Identify which cell holds the provided text, then report its (x, y) central coordinate. 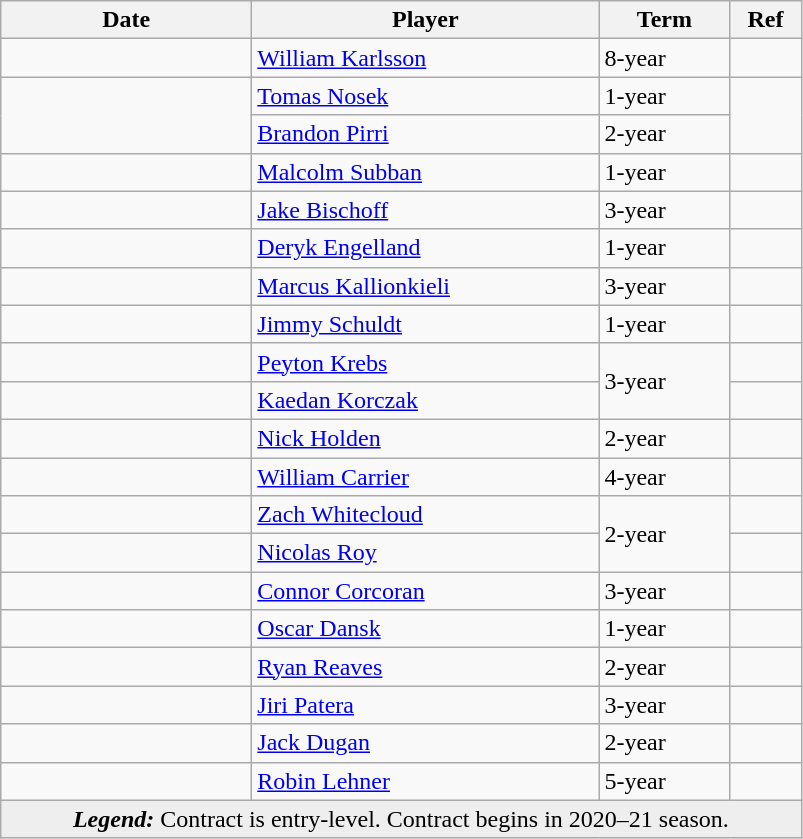
Malcolm Subban (426, 172)
Jake Bischoff (426, 210)
Ref (766, 20)
Robin Lehner (426, 781)
Player (426, 20)
Jimmy Schuldt (426, 324)
8-year (664, 58)
Nick Holden (426, 438)
William Karlsson (426, 58)
Jack Dugan (426, 743)
Marcus Kallionkieli (426, 286)
Connor Corcoran (426, 591)
Oscar Dansk (426, 629)
Tomas Nosek (426, 96)
William Carrier (426, 477)
4-year (664, 477)
Ryan Reaves (426, 667)
5-year (664, 781)
Legend: Contract is entry-level. Contract begins in 2020–21 season. (401, 819)
Term (664, 20)
Peyton Krebs (426, 362)
Jiri Patera (426, 705)
Zach Whitecloud (426, 515)
Brandon Pirri (426, 134)
Date (126, 20)
Deryk Engelland (426, 248)
Nicolas Roy (426, 553)
Kaedan Korczak (426, 400)
